Locate the cell with the specified text and output its [X, Y] center coordinate. 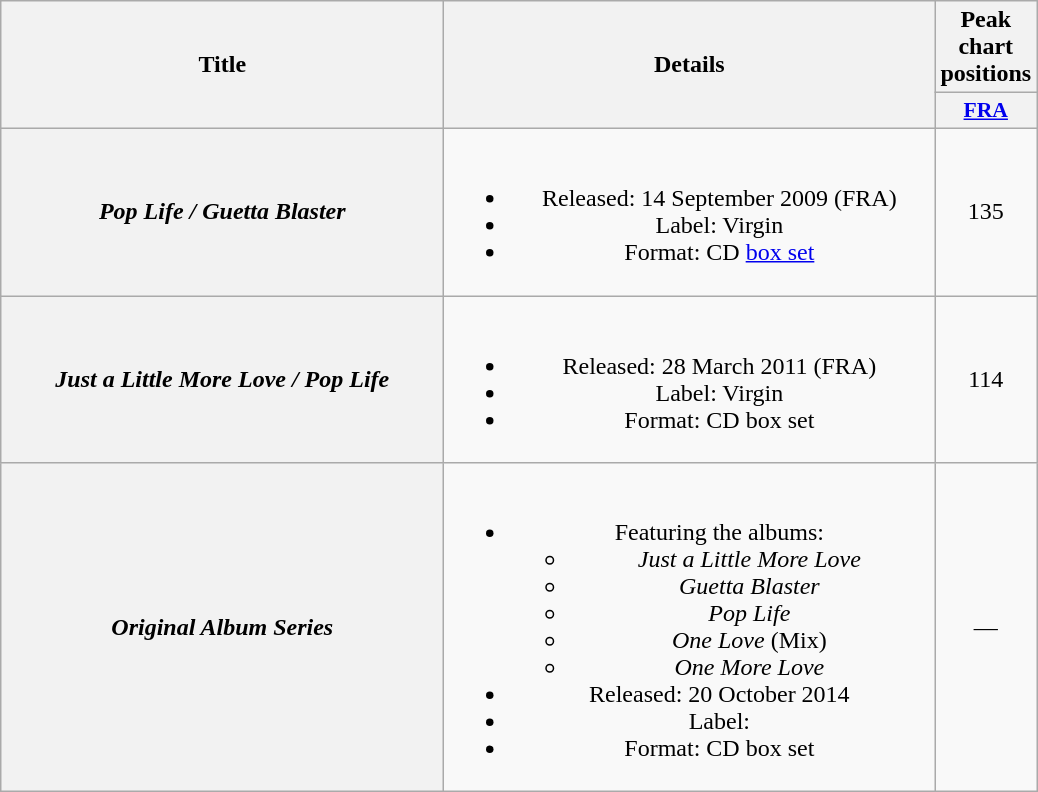
Pop Life / Guetta Blaster [222, 212]
Released: 28 March 2011 (FRA)Label: VirginFormat: CD box set [690, 380]
114 [986, 380]
Title [222, 65]
Featuring the albums:Just a Little More LoveGuetta BlasterPop LifeOne Love (Mix)One More LoveReleased: 20 October 2014Label: Format: CD box set [690, 628]
Released: 14 September 2009 (FRA)Label: VirginFormat: CD box set [690, 212]
Original Album Series [222, 628]
Peak chart positions [986, 47]
135 [986, 212]
Details [690, 65]
FRA [986, 111]
— [986, 628]
Just a Little More Love / Pop Life [222, 380]
